Output the [x, y] coordinate of the center of the cell containing the given text.  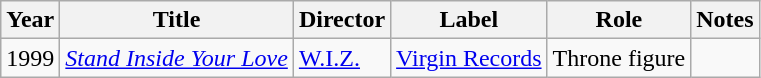
Director [342, 20]
Notes [725, 20]
Stand Inside Your Love [177, 58]
Virgin Records [469, 58]
Label [469, 20]
Throne figure [619, 58]
W.I.Z. [342, 58]
Year [30, 20]
Title [177, 20]
1999 [30, 58]
Role [619, 20]
